For the text-containing cell, return its midpoint in [x, y] coordinate format. 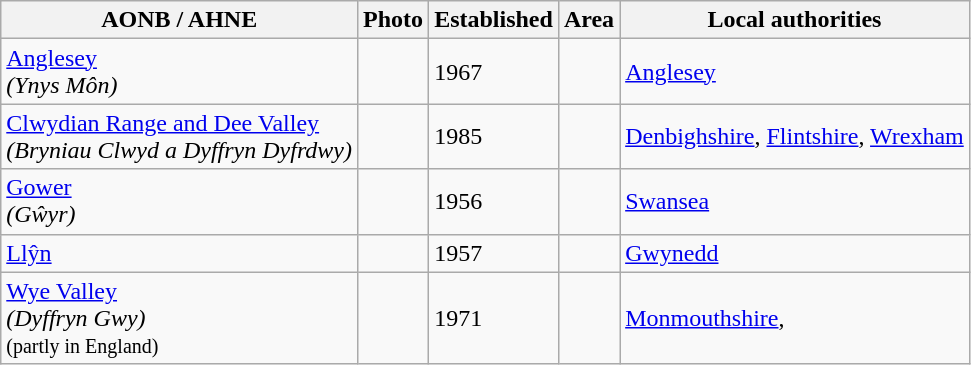
Area [588, 20]
1967 [494, 72]
Photo [394, 20]
1971 [494, 318]
Anglesey [795, 72]
Wye Valley(Dyffryn Gwy)(partly in England) [180, 318]
Established [494, 20]
Anglesey(Ynys Môn) [180, 72]
1956 [494, 202]
Local authorities [795, 20]
Gower(Gŵyr) [180, 202]
Denbighshire, Flintshire, Wrexham [795, 136]
Gwynedd [795, 253]
1957 [494, 253]
AONB / AHNE [180, 20]
Clwydian Range and Dee Valley(Bryniau Clwyd a Dyffryn Dyfrdwy) [180, 136]
Llŷn [180, 253]
Swansea [795, 202]
Monmouthshire, [795, 318]
1985 [494, 136]
